Return [x, y] of the center of cell containing provided text 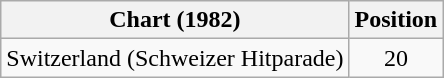
Chart (1982) [175, 20]
20 [396, 58]
Position [396, 20]
Switzerland (Schweizer Hitparade) [175, 58]
